Determine the [x, y] coordinate at the center of the cell enclosing the given text.  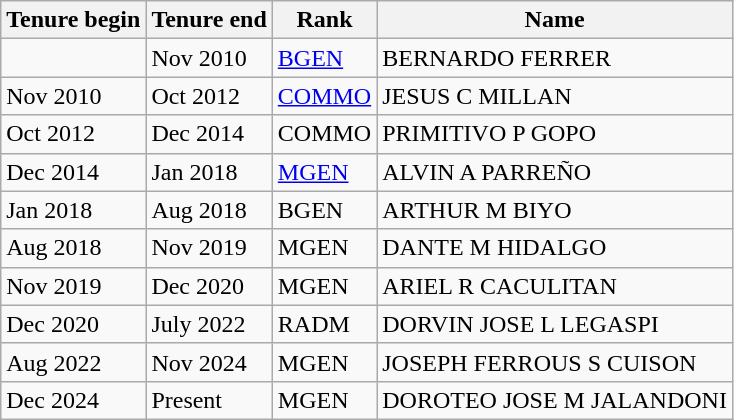
PRIMITIVO P GOPO [555, 134]
Tenure end [209, 20]
Tenure begin [74, 20]
DANTE M HIDALGO [555, 248]
Dec 2024 [74, 400]
Name [555, 20]
DORVIN JOSE L LEGASPI [555, 324]
ARIEL R CACULITAN [555, 286]
DOROTEO JOSE M JALANDONI [555, 400]
RADM [324, 324]
Rank [324, 20]
Nov 2024 [209, 362]
Aug 2022 [74, 362]
ALVIN A PARREÑO [555, 172]
JOSEPH FERROUS S CUISON [555, 362]
JESUS C MILLAN [555, 96]
July 2022 [209, 324]
ARTHUR M BIYO [555, 210]
Present [209, 400]
BERNARDO FERRER [555, 58]
